Find where the given text appears and provide that cell's center as [X, Y] coordinate. 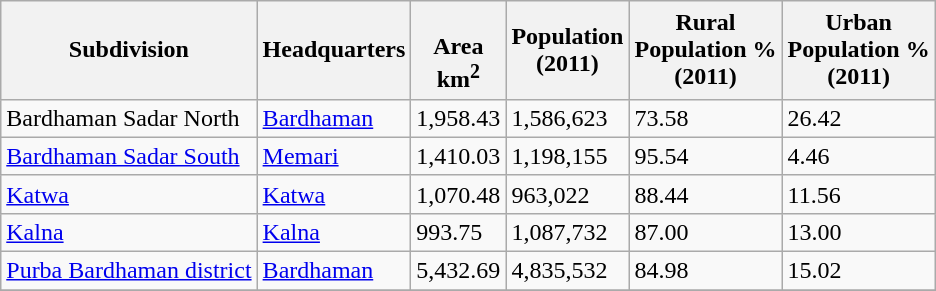
13.00 [858, 232]
1,087,732 [568, 232]
Areakm2 [458, 50]
Urban Population % (2011) [858, 50]
73.58 [706, 118]
Memari [334, 156]
15.02 [858, 271]
11.56 [858, 194]
87.00 [706, 232]
4.46 [858, 156]
Purba Bardhaman district [129, 271]
1,410.03 [458, 156]
26.42 [858, 118]
Population(2011) [568, 50]
Bardhaman Sadar North [129, 118]
4,835,532 [568, 271]
5,432.69 [458, 271]
1,198,155 [568, 156]
Subdivision [129, 50]
993.75 [458, 232]
1,586,623 [568, 118]
Headquarters [334, 50]
RuralPopulation %(2011) [706, 50]
1,958.43 [458, 118]
1,070.48 [458, 194]
95.54 [706, 156]
Bardhaman Sadar South [129, 156]
88.44 [706, 194]
963,022 [568, 194]
84.98 [706, 271]
